Locate the cell with the specified text and output its (X, Y) center coordinate. 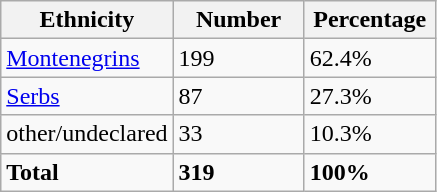
100% (370, 172)
Number (238, 20)
27.3% (370, 96)
62.4% (370, 58)
199 (238, 58)
Total (87, 172)
other/undeclared (87, 134)
Ethnicity (87, 20)
Montenegrins (87, 58)
Serbs (87, 96)
33 (238, 134)
319 (238, 172)
87 (238, 96)
10.3% (370, 134)
Percentage (370, 20)
